Capture the cell that displays the provided text and extract its [X, Y] central coordinate. 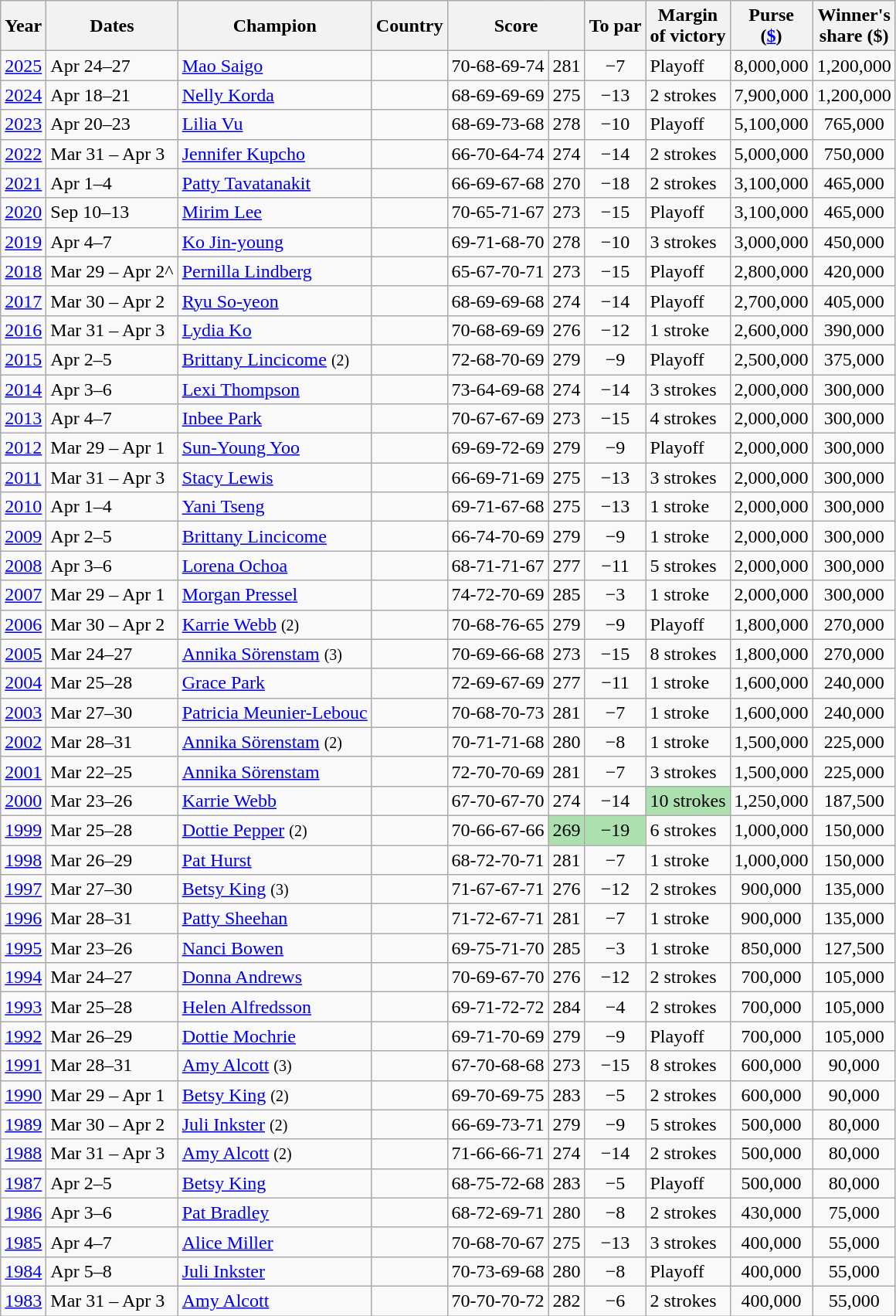
4 strokes [687, 419]
70-68-76-65 [497, 624]
Country [409, 26]
2008 [23, 566]
Annika Sörenstam (2) [275, 742]
70-69-66-68 [497, 654]
Pernilla Lindberg [275, 271]
1993 [23, 1007]
66-69-67-68 [497, 183]
Karrie Webb (2) [275, 624]
68-72-69-71 [497, 1212]
Jennifer Kupcho [275, 154]
Stacy Lewis [275, 478]
67-70-67-70 [497, 801]
66-74-70-69 [497, 536]
70-68-70-73 [497, 712]
2003 [23, 712]
2,600,000 [771, 330]
7,900,000 [771, 95]
1990 [23, 1095]
2016 [23, 330]
69-71-68-70 [497, 242]
Patricia Meunier-Lebouc [275, 712]
2007 [23, 595]
68-71-71-67 [497, 566]
Juli Inkster (2) [275, 1124]
Lorena Ochoa [275, 566]
282 [567, 1301]
69-69-72-69 [497, 448]
1999 [23, 830]
1,250,000 [771, 801]
Dates [112, 26]
Mirim Lee [275, 213]
2025 [23, 66]
5,100,000 [771, 124]
5,000,000 [771, 154]
Alice Miller [275, 1242]
Nelly Korda [275, 95]
Sep 10–13 [112, 213]
Winner'sshare ($) [854, 26]
Donna Andrews [275, 978]
2017 [23, 301]
Score [516, 26]
1991 [23, 1066]
270 [567, 183]
Betsy King [275, 1183]
Apr 20–23 [112, 124]
66-69-73-71 [497, 1124]
10 strokes [687, 801]
Patty Sheehan [275, 919]
2024 [23, 95]
1997 [23, 889]
69-71-67-68 [497, 507]
68-72-70-71 [497, 860]
69-71-72-72 [497, 1007]
2018 [23, 271]
Dottie Pepper (2) [275, 830]
Karrie Webb [275, 801]
420,000 [854, 271]
1986 [23, 1212]
Annika Sörenstam [275, 771]
8,000,000 [771, 66]
430,000 [771, 1212]
3,000,000 [771, 242]
70-70-70-72 [497, 1301]
2012 [23, 448]
269 [567, 830]
−6 [615, 1301]
67-70-68-68 [497, 1066]
2010 [23, 507]
70-71-71-68 [497, 742]
450,000 [854, 242]
2021 [23, 183]
850,000 [771, 948]
2,500,000 [771, 359]
71-66-66-71 [497, 1154]
Juli Inkster [275, 1271]
−18 [615, 183]
1985 [23, 1242]
1984 [23, 1271]
Dottie Mochrie [275, 1036]
Ko Jin-young [275, 242]
2004 [23, 683]
Lexi Thompson [275, 389]
Helen Alfredsson [275, 1007]
Purse($) [771, 26]
Ryu So-yeon [275, 301]
2015 [23, 359]
Betsy King (3) [275, 889]
Grace Park [275, 683]
70-65-71-67 [497, 213]
2011 [23, 478]
Champion [275, 26]
Patty Tavatanakit [275, 183]
66-69-71-69 [497, 478]
68-69-73-68 [497, 124]
1983 [23, 1301]
70-68-70-67 [497, 1242]
1992 [23, 1036]
2005 [23, 654]
70-68-69-74 [497, 66]
2023 [23, 124]
72-70-70-69 [497, 771]
390,000 [854, 330]
2006 [23, 624]
71-72-67-71 [497, 919]
66-70-64-74 [497, 154]
69-71-70-69 [497, 1036]
2002 [23, 742]
2,800,000 [771, 271]
127,500 [854, 948]
To par [615, 26]
70-67-67-69 [497, 419]
1988 [23, 1154]
375,000 [854, 359]
284 [567, 1007]
6 strokes [687, 830]
Brittany Lincicome [275, 536]
75,000 [854, 1212]
69-75-71-70 [497, 948]
73-64-69-68 [497, 389]
Year [23, 26]
2000 [23, 801]
2014 [23, 389]
187,500 [854, 801]
2022 [23, 154]
68-75-72-68 [497, 1183]
Mao Saigo [275, 66]
Sun-Young Yoo [275, 448]
405,000 [854, 301]
1994 [23, 978]
−19 [615, 830]
Mar 22–25 [112, 771]
765,000 [854, 124]
Amy Alcott (3) [275, 1066]
Amy Alcott [275, 1301]
2001 [23, 771]
2013 [23, 419]
Apr 24–27 [112, 66]
2019 [23, 242]
Brittany Lincicome (2) [275, 359]
Lydia Ko [275, 330]
1996 [23, 919]
Morgan Pressel [275, 595]
Betsy King (2) [275, 1095]
Pat Bradley [275, 1212]
69-70-69-75 [497, 1095]
2020 [23, 213]
Inbee Park [275, 419]
Marginof victory [687, 26]
Pat Hurst [275, 860]
Nanci Bowen [275, 948]
72-68-70-69 [497, 359]
65-67-70-71 [497, 271]
1989 [23, 1124]
2009 [23, 536]
72-69-67-69 [497, 683]
68-69-69-68 [497, 301]
Annika Sörenstam (3) [275, 654]
750,000 [854, 154]
Amy Alcott (2) [275, 1154]
70-68-69-69 [497, 330]
1995 [23, 948]
2,700,000 [771, 301]
Mar 29 – Apr 2^ [112, 271]
70-73-69-68 [497, 1271]
70-69-67-70 [497, 978]
Lilia Vu [275, 124]
1987 [23, 1183]
68-69-69-69 [497, 95]
Apr 5–8 [112, 1271]
Apr 18–21 [112, 95]
74-72-70-69 [497, 595]
1998 [23, 860]
71-67-67-71 [497, 889]
Yani Tseng [275, 507]
−4 [615, 1007]
70-66-67-66 [497, 830]
